For the text-containing cell, return its midpoint in (X, Y) coordinate format. 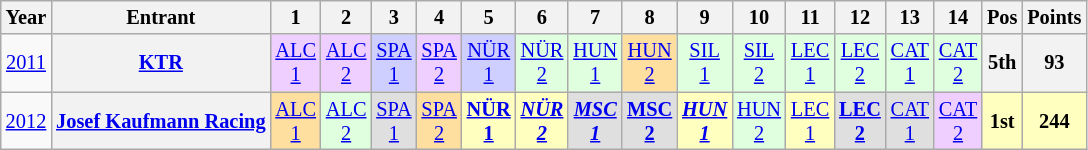
93 (1054, 63)
Pos (1002, 17)
244 (1054, 121)
Entrant (160, 17)
4 (440, 17)
2011 (26, 63)
13 (910, 17)
1 (295, 17)
6 (542, 17)
2012 (26, 121)
SIL1 (704, 63)
Year (26, 17)
11 (810, 17)
Josef Kaufmann Racing (160, 121)
10 (759, 17)
2 (346, 17)
12 (860, 17)
9 (704, 17)
Points (1054, 17)
8 (650, 17)
5 (489, 17)
KTR (160, 63)
MSC2 (650, 121)
3 (394, 17)
14 (958, 17)
SIL2 (759, 63)
7 (595, 17)
5th (1002, 63)
1st (1002, 121)
MSC1 (595, 121)
